Scan for the cell matching the given text and deliver its [X, Y] coordinate at center. 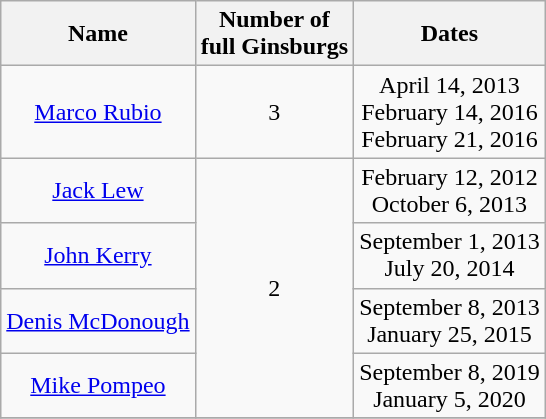
September 8, 2019January 5, 2020 [450, 386]
Number of full Ginsburgs [274, 34]
February 12, 2012October 6, 2013 [450, 190]
Dates [450, 34]
John Kerry [98, 256]
2 [274, 288]
Denis McDonough [98, 320]
September 8, 2013January 25, 2015 [450, 320]
Name [98, 34]
Marco Rubio [98, 112]
April 14, 2013February 14, 2016February 21, 2016 [450, 112]
3 [274, 112]
Jack Lew [98, 190]
Mike Pompeo [98, 386]
September 1, 2013July 20, 2014 [450, 256]
